From the cell containing the given text, extract its center point as (x, y) coordinate. 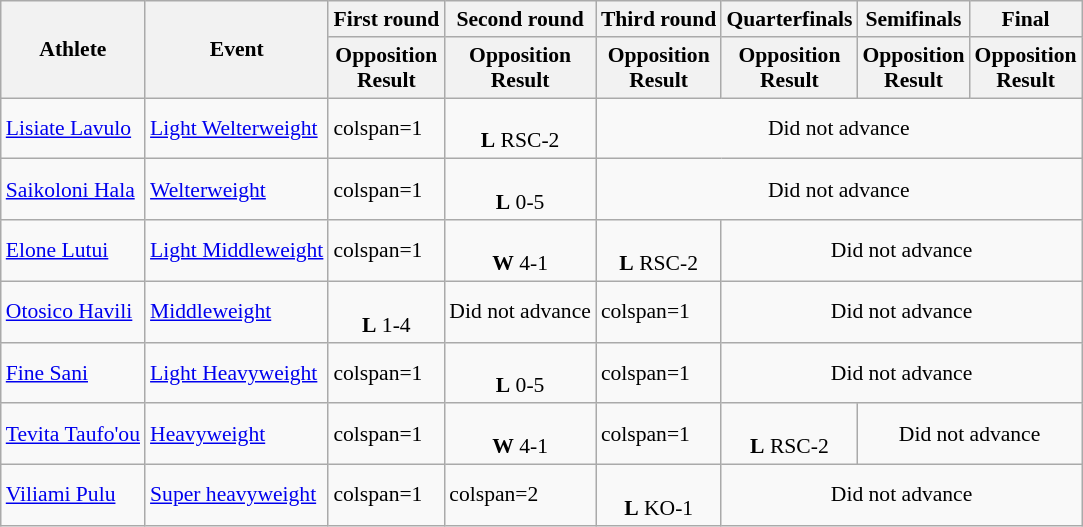
Otosico Havili (73, 312)
L 1-4 (386, 312)
colspan=2 (520, 496)
Heavyweight (236, 434)
Semifinals (913, 19)
Tevita Taufo'ou (73, 434)
Athlete (73, 50)
L KO-1 (659, 496)
Final (1026, 19)
Super heavyweight (236, 496)
Elone Lutui (73, 250)
Event (236, 50)
Saikoloni Hala (73, 190)
Light Heavyweight (236, 372)
First round (386, 19)
Viliami Pulu (73, 496)
Middleweight (236, 312)
Welterweight (236, 190)
Quarterfinals (789, 19)
Light Welterweight (236, 128)
Third round (659, 19)
Second round (520, 19)
Light Middleweight (236, 250)
Lisiate Lavulo (73, 128)
Fine Sani (73, 372)
